Extract the (X, Y) coordinate from the center of the cell holding the provided text.  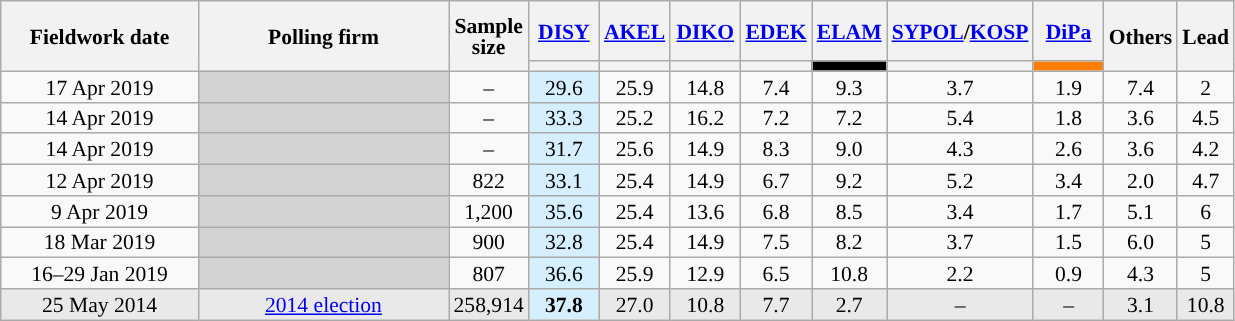
6.8 (776, 212)
27.0 (634, 304)
Lead (1206, 36)
DISY (564, 31)
1.8 (1068, 118)
16–29 Jan 2019 (100, 274)
DiPa (1068, 31)
1.5 (1068, 242)
25 May 2014 (100, 304)
4.7 (1206, 180)
9.3 (850, 86)
13.6 (705, 212)
1.7 (1068, 212)
31.7 (564, 150)
807 (488, 274)
9.2 (850, 180)
2.0 (1141, 180)
2.6 (1068, 150)
6 (1206, 212)
1,200 (488, 212)
2 (1206, 86)
25.6 (634, 150)
EDEK (776, 31)
33.3 (564, 118)
6.0 (1141, 242)
12 Apr 2019 (100, 180)
AKEL (634, 31)
14.8 (705, 86)
8.5 (850, 212)
SYPOL/KOSP (960, 31)
33.1 (564, 180)
3.1 (1141, 304)
900 (488, 242)
0.9 (1068, 274)
37.8 (564, 304)
5.1 (1141, 212)
258,914 (488, 304)
Others (1141, 36)
25.2 (634, 118)
DIKO (705, 31)
8.3 (776, 150)
4.2 (1206, 150)
18 Mar 2019 (100, 242)
2.7 (850, 304)
29.6 (564, 86)
35.6 (564, 212)
2.2 (960, 274)
8.2 (850, 242)
12.9 (705, 274)
Polling firm (323, 36)
32.8 (564, 242)
822 (488, 180)
1.9 (1068, 86)
6.7 (776, 180)
14 Αpr 2019 (100, 150)
2014 election (323, 304)
9.0 (850, 150)
6.5 (776, 274)
16.2 (705, 118)
9 Apr 2019 (100, 212)
Samplesize (488, 36)
17 Apr 2019 (100, 86)
36.6 (564, 274)
7.5 (776, 242)
5.2 (960, 180)
ELAM (850, 31)
14 Apr 2019 (100, 118)
7.7 (776, 304)
4.5 (1206, 118)
Fieldwork date (100, 36)
5.4 (960, 118)
